Capture the cell that displays the provided text and extract its (x, y) central coordinate. 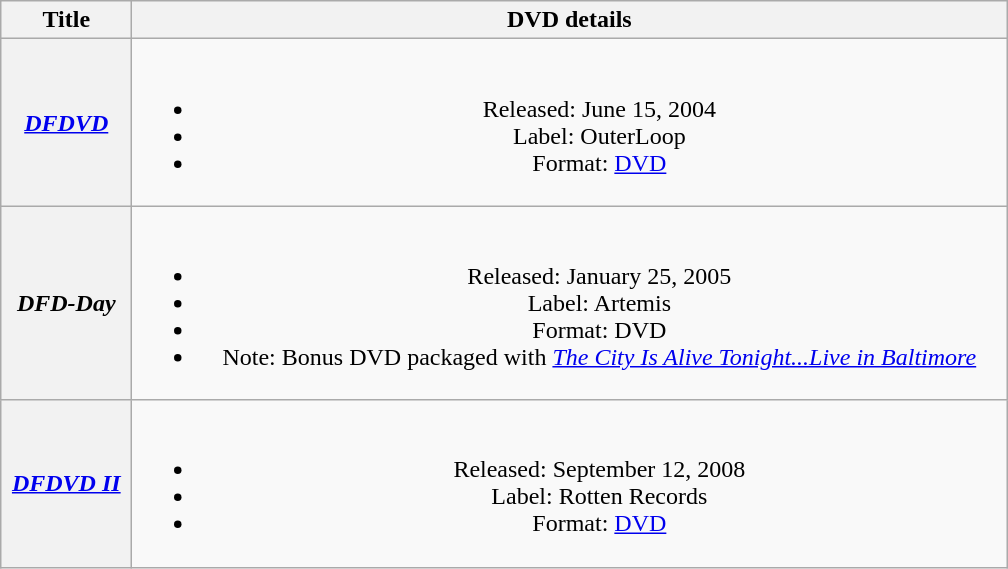
DFDVD (66, 122)
Released: January 25, 2005Label: ArtemisFormat: DVDNote: Bonus DVD packaged with The City Is Alive Tonight...Live in Baltimore (570, 303)
DFD-Day (66, 303)
Released: June 15, 2004Label: OuterLoopFormat: DVD (570, 122)
Title (66, 20)
DVD details (570, 20)
DFDVD II (66, 484)
Released: September 12, 2008Label: Rotten RecordsFormat: DVD (570, 484)
